For the text-containing cell, return its midpoint in (X, Y) coordinate format. 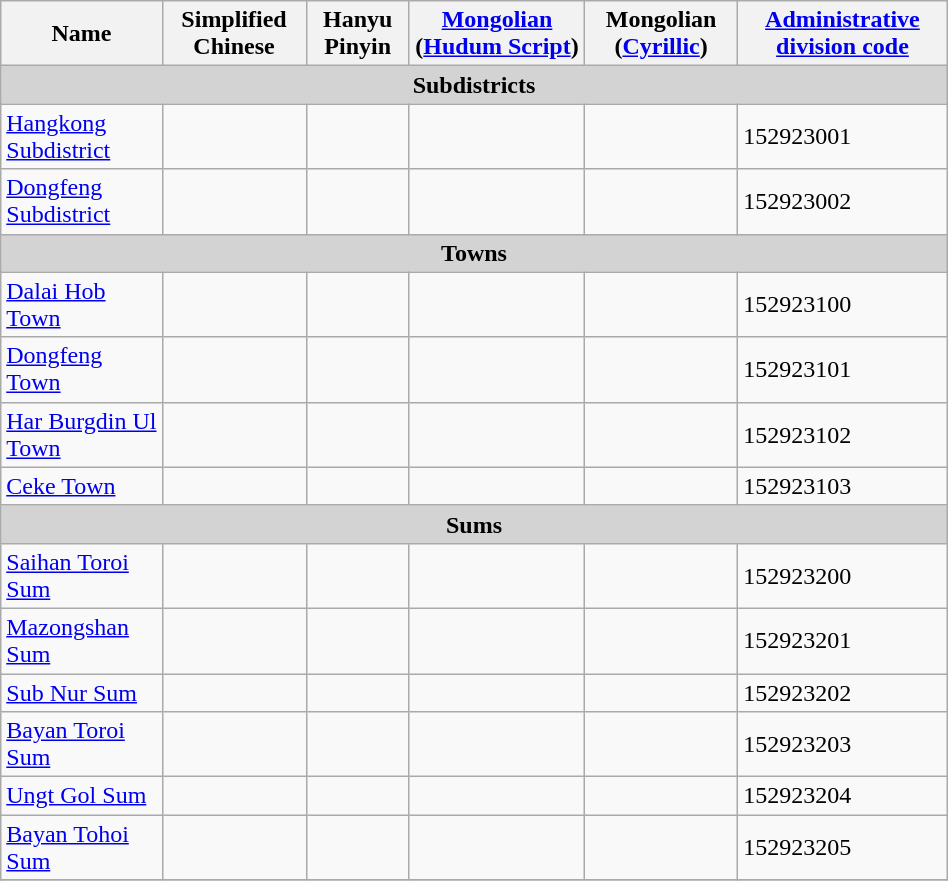
Towns (474, 253)
Dongfeng Town (82, 370)
152923101 (843, 370)
152923205 (843, 848)
Dalai Hob Town (82, 304)
152923100 (843, 304)
152923204 (843, 796)
152923002 (843, 202)
Hangkong Subdistrict (82, 136)
Dongfeng Subdistrict (82, 202)
Name (82, 34)
Mongolian (Hudum Script) (496, 34)
Ungt Gol Sum (82, 796)
152923200 (843, 576)
Sub Nur Sum (82, 693)
Sums (474, 524)
Subdistricts (474, 85)
152923001 (843, 136)
152923202 (843, 693)
Hanyu Pinyin (358, 34)
152923203 (843, 744)
Mazongshan Sum (82, 640)
Administrative division code (843, 34)
152923103 (843, 486)
Mongolian (Cyrillic) (662, 34)
Simplified Chinese (234, 34)
Bayan Toroi Sum (82, 744)
Har Burgdin Ul Town (82, 434)
152923201 (843, 640)
Ceke Town (82, 486)
152923102 (843, 434)
Saihan Toroi Sum (82, 576)
Bayan Tohoi Sum (82, 848)
